Search for the cell housing the specified text and yield its (X, Y) center coordinate. 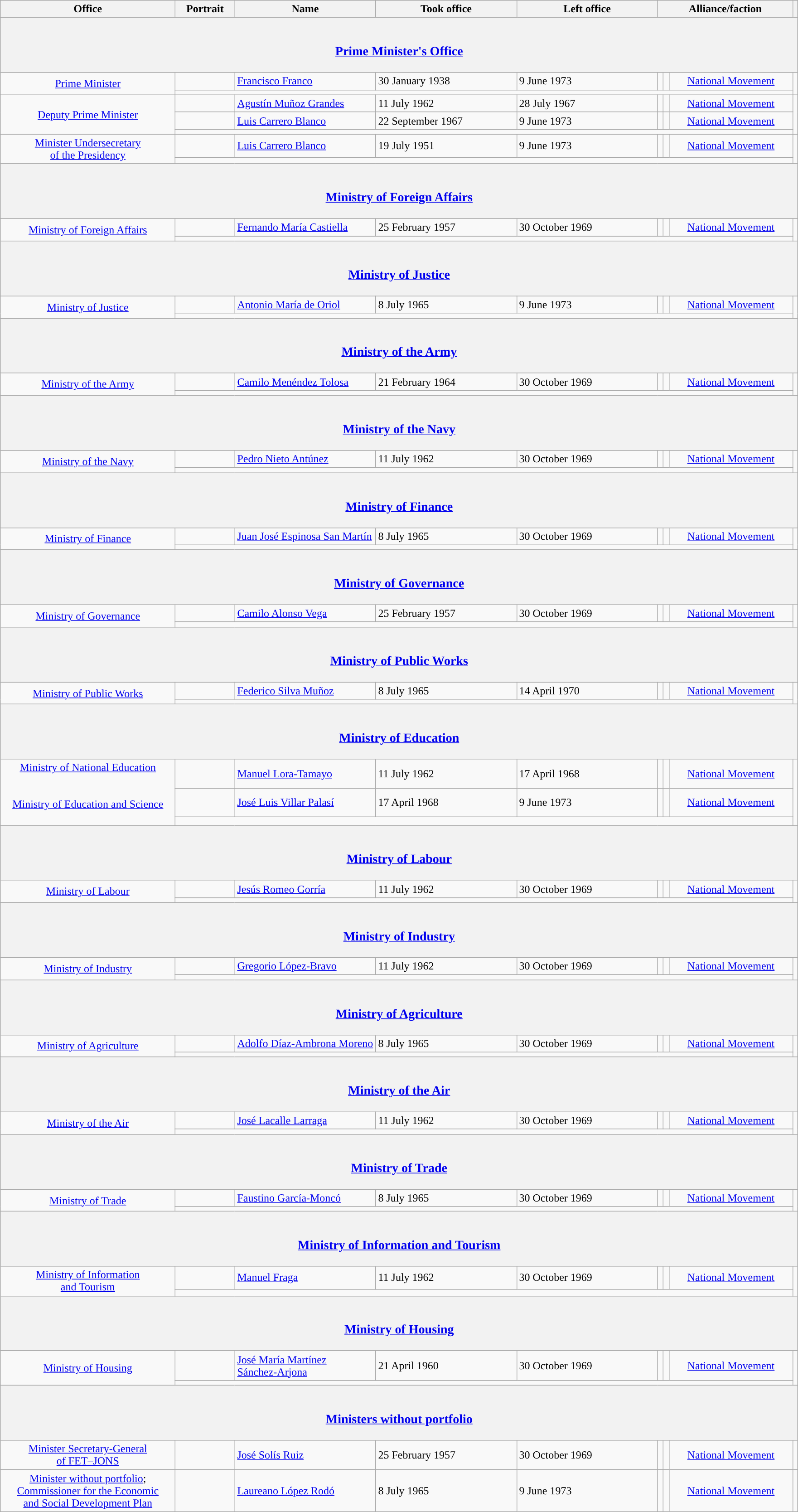
Adolfo Díaz-Ambrona Moreno (305, 1043)
Camilo Menéndez Tolosa (305, 382)
Agustín Muñoz Grandes (305, 103)
Laureano López Rodó (305, 1491)
Ministry of Education (399, 732)
José Solís Ruiz (305, 1455)
Portrait (205, 9)
21 April 1960 (446, 1365)
Faustino García-Moncó (305, 1198)
Antonio María de Oriol (305, 305)
19 July 1951 (446, 145)
Jesús Romeo Gorría (305, 889)
28 July 1967 (587, 103)
Camilo Alonso Vega (305, 613)
Prime Minister (88, 83)
José María MartínezSánchez-Arjona (305, 1365)
Ministers without portfolio (399, 1412)
Name (305, 9)
21 February 1964 (446, 382)
Juan José Espinosa San Martín (305, 536)
Office (88, 9)
Manuel Lora-Tamayo (305, 774)
Left office (587, 9)
Took office (446, 9)
Federico Silva Muñoz (305, 691)
Ministry of National EducationMinistry of Education and Science (88, 792)
30 January 1938 (446, 81)
Ministry of Information and Tourism (399, 1239)
Gregorio López-Bravo (305, 966)
Minister without portfolio;Commissioner for the Economicand Social Development Plan (88, 1491)
José Luis Villar Palasí (305, 803)
Manuel Fraga (305, 1278)
Pedro Nieto Antúnez (305, 459)
Alliance/faction (725, 9)
Minister Secretary-Generalof FET–JONS (88, 1455)
Francisco Franco (305, 81)
22 September 1967 (446, 121)
14 April 1970 (587, 691)
Prime Minister's Office (399, 45)
Fernando María Castiella (305, 228)
José Lacalle Larraga (305, 1120)
Minister Undersecretaryof the Presidency (88, 149)
Deputy Prime Minister (88, 114)
Ministry of Informationand Tourism (88, 1281)
